Scan for the cell matching the given text and deliver its [X, Y] coordinate at center. 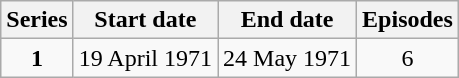
Episodes [408, 20]
24 May 1971 [288, 58]
1 [37, 58]
Start date [145, 20]
19 April 1971 [145, 58]
Series [37, 20]
End date [288, 20]
6 [408, 58]
